For the text-containing cell, return its midpoint in (x, y) coordinate format. 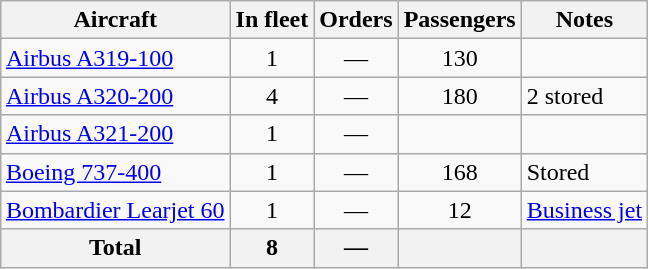
Airbus A321-200 (115, 134)
180 (460, 96)
Stored (584, 172)
Boeing 737-400 (115, 172)
4 (272, 96)
Business jet (584, 210)
Airbus A320-200 (115, 96)
Bombardier Learjet 60 (115, 210)
8 (272, 248)
Aircraft (115, 20)
12 (460, 210)
Airbus A319-100 (115, 58)
Total (115, 248)
Passengers (460, 20)
2 stored (584, 96)
In fleet (272, 20)
Notes (584, 20)
168 (460, 172)
Orders (356, 20)
130 (460, 58)
